Extract the (x, y) coordinate from the center of the cell holding the provided text.  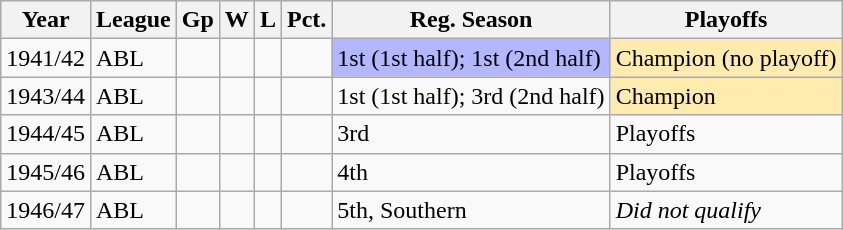
Gp (198, 20)
Champion (726, 96)
1946/47 (46, 210)
3rd (471, 134)
1st (1st half); 3rd (2nd half) (471, 96)
Reg. Season (471, 20)
1945/46 (46, 172)
1941/42 (46, 58)
Champion (no playoff) (726, 58)
League (133, 20)
1943/44 (46, 96)
Pct. (306, 20)
4th (471, 172)
L (268, 20)
5th, Southern (471, 210)
Did not qualify (726, 210)
1st (1st half); 1st (2nd half) (471, 58)
Year (46, 20)
W (236, 20)
1944/45 (46, 134)
